Determine the (x, y) coordinate at the center of the cell enclosing the given text.  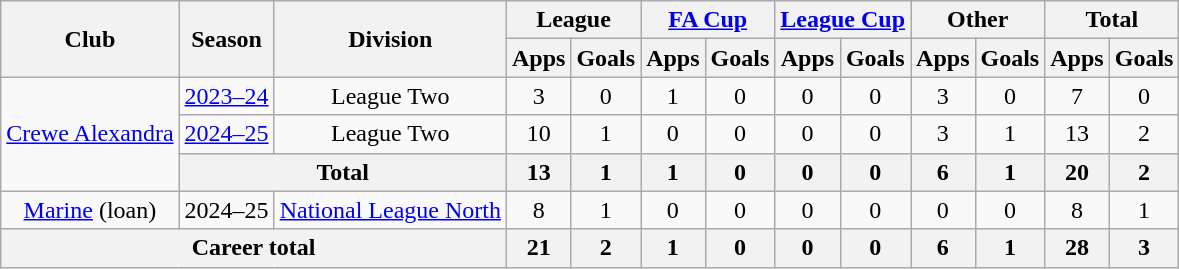
National League North (390, 210)
10 (538, 134)
Marine (loan) (90, 210)
League (573, 20)
2023–24 (226, 96)
League Cup (843, 20)
Club (90, 39)
Career total (254, 248)
Other (978, 20)
7 (1077, 96)
FA Cup (708, 20)
Crewe Alexandra (90, 134)
21 (538, 248)
28 (1077, 248)
Division (390, 39)
Season (226, 39)
20 (1077, 172)
